Identify which cell holds the provided text, then report its (x, y) central coordinate. 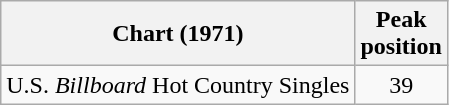
Peakposition (401, 34)
39 (401, 85)
U.S. Billboard Hot Country Singles (178, 85)
Chart (1971) (178, 34)
